Extract the [X, Y] coordinate from the center of the cell holding the provided text.  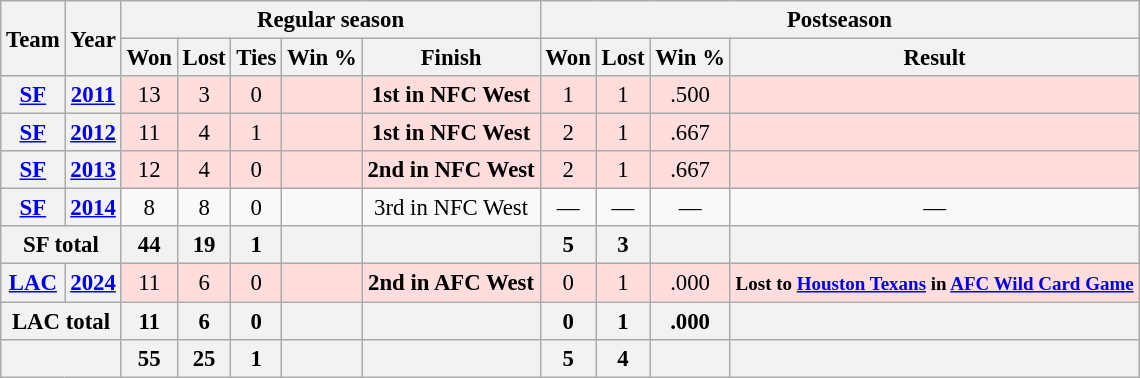
.500 [690, 95]
2012 [93, 133]
25 [204, 358]
Result [934, 58]
12 [149, 170]
Ties [256, 58]
2013 [93, 170]
Regular season [330, 20]
2024 [93, 283]
2nd in AFC West [451, 283]
2014 [93, 208]
2nd in NFC West [451, 170]
2011 [93, 95]
Lost to Houston Texans in AFC Wild Card Game [934, 283]
44 [149, 245]
Year [93, 38]
Postseason [840, 20]
SF total [61, 245]
19 [204, 245]
55 [149, 358]
3rd in NFC West [451, 208]
13 [149, 95]
Team [33, 38]
Finish [451, 58]
LAC [33, 283]
LAC total [61, 321]
